Output the [x, y] coordinate of the center of the cell containing the given text.  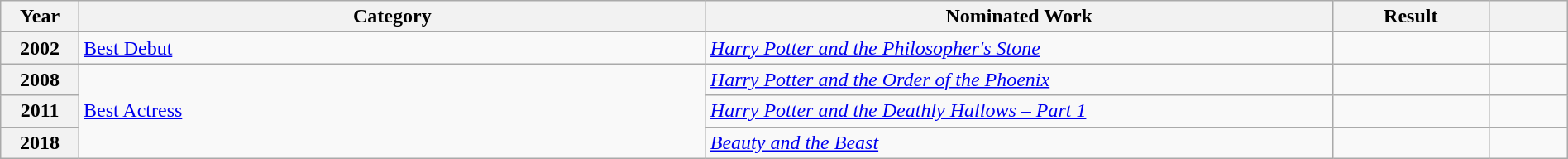
2008 [40, 79]
2018 [40, 142]
Harry Potter and the Order of the Phoenix [1019, 79]
Best Actress [392, 111]
Beauty and the Beast [1019, 142]
Best Debut [392, 48]
2002 [40, 48]
Nominated Work [1019, 17]
Harry Potter and the Deathly Hallows – Part 1 [1019, 111]
Category [392, 17]
Harry Potter and the Philosopher's Stone [1019, 48]
2011 [40, 111]
Year [40, 17]
Result [1411, 17]
